Provide the [x, y] coordinate of the cell's center where the given text is located.  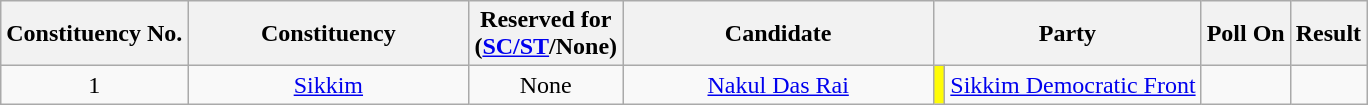
Sikkim [328, 85]
None [546, 85]
Party [1068, 34]
Sikkim Democratic Front [1073, 85]
1 [94, 85]
Candidate [778, 34]
Reserved for(SC/ST/None) [546, 34]
Poll On [1246, 34]
Result [1328, 34]
Constituency [328, 34]
Nakul Das Rai [778, 85]
Constituency No. [94, 34]
